Detect which cell encompasses the target text, then output its (x, y) center coordinate. 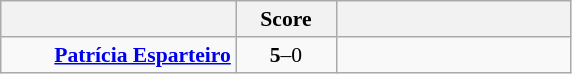
Score (286, 19)
5–0 (286, 55)
Patrícia Esparteiro (118, 55)
